Locate the cell with the specified text and output its (X, Y) center coordinate. 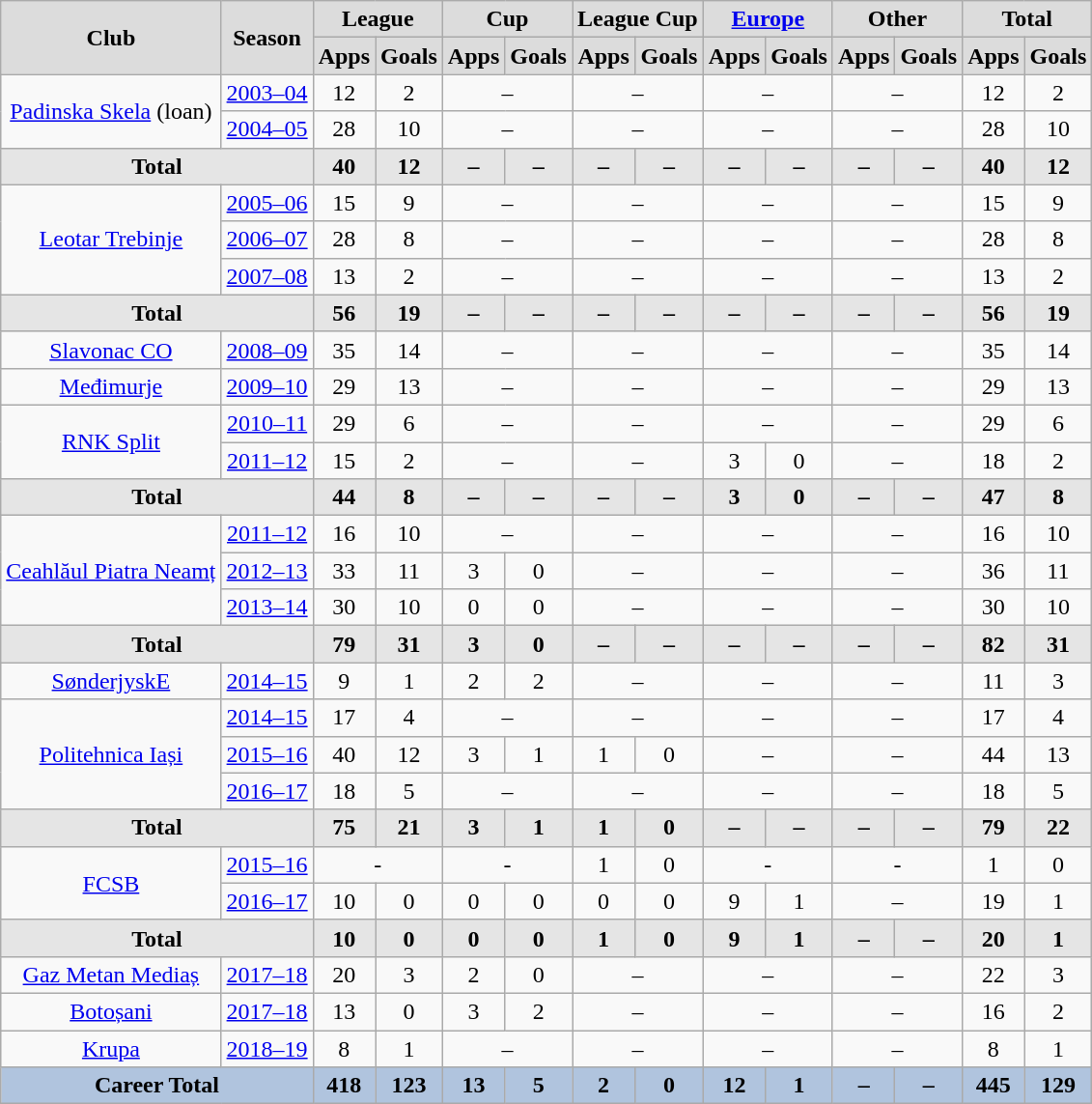
Career Total (156, 1086)
SønderjyskE (111, 681)
Other (897, 19)
47 (994, 497)
2003–04 (266, 93)
2009–10 (266, 386)
2004–05 (266, 129)
Leotar Trebinje (111, 240)
Botoșani (111, 1011)
36 (994, 571)
FCSB (111, 883)
2010–11 (266, 423)
2005–06 (266, 203)
82 (994, 644)
129 (1058, 1086)
445 (994, 1086)
Međimurje (111, 386)
2013–14 (266, 608)
Europe (768, 19)
League Cup (637, 19)
75 (344, 828)
Club (111, 38)
Ceahlăul Piatra Neamț (111, 571)
2006–07 (266, 240)
2008–09 (266, 350)
2012–13 (266, 571)
2018–19 (266, 1048)
418 (344, 1086)
RNK Split (111, 441)
Padinska Skela (loan) (111, 111)
Cup (507, 19)
Politehnica Iași (111, 754)
Gaz Metan Mediaș (111, 975)
123 (409, 1086)
Krupa (111, 1048)
League (378, 19)
2007–08 (266, 276)
21 (409, 828)
Slavonac CO (111, 350)
33 (344, 571)
Season (266, 38)
